Detect which cell encompasses the target text, then output its (x, y) center coordinate. 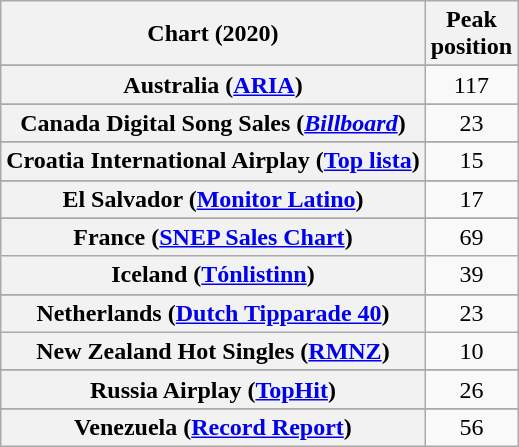
New Zealand Hot Singles (RMNZ) (213, 351)
Russia Airplay (TopHit) (213, 389)
Netherlands (Dutch Tipparade 40) (213, 313)
Chart (2020) (213, 34)
Peakposition (471, 34)
10 (471, 351)
117 (471, 85)
Venezuela (Record Report) (213, 427)
Croatia International Airplay (Top lista) (213, 161)
Iceland (Tónlistinn) (213, 275)
17 (471, 199)
El Salvador (Monitor Latino) (213, 199)
France (SNEP Sales Chart) (213, 237)
Australia (ARIA) (213, 85)
69 (471, 237)
56 (471, 427)
39 (471, 275)
15 (471, 161)
Canada Digital Song Sales (Billboard) (213, 123)
26 (471, 389)
